Extract the (x, y) coordinate from the center of the cell holding the provided text.  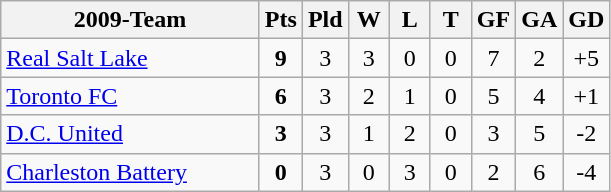
-4 (586, 172)
7 (493, 58)
+5 (586, 58)
Charleston Battery (130, 172)
+1 (586, 96)
Pts (280, 20)
-2 (586, 134)
D.C. United (130, 134)
GF (493, 20)
Pld (325, 20)
GD (586, 20)
Toronto FC (130, 96)
W (368, 20)
T (450, 20)
4 (540, 96)
Real Salt Lake (130, 58)
9 (280, 58)
GA (540, 20)
2009-Team (130, 20)
L (410, 20)
